Locate the cell with the specified text and output its [x, y] center coordinate. 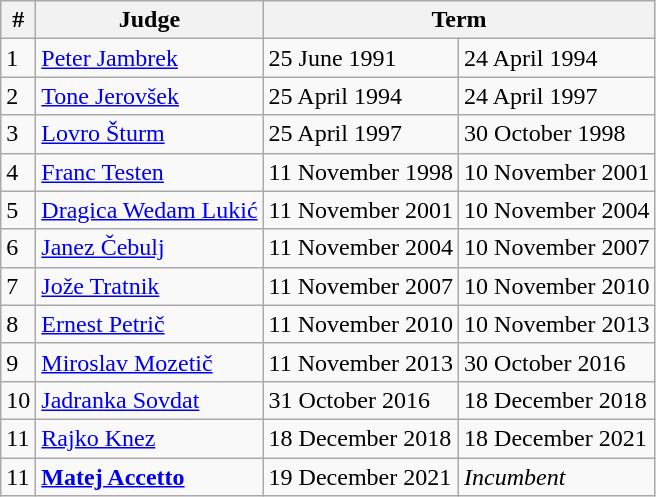
11 November 2010 [360, 324]
11 November 2004 [360, 248]
3 [18, 134]
30 October 2016 [557, 362]
Term [459, 20]
Jadranka Sovdat [150, 400]
Dragica Wedam Lukić [150, 210]
25 June 1991 [360, 58]
10 November 2010 [557, 286]
2 [18, 96]
Janez Čebulj [150, 248]
Miroslav Mozetič [150, 362]
30 October 1998 [557, 134]
Judge [150, 20]
10 November 2001 [557, 172]
19 December 2021 [360, 477]
9 [18, 362]
24 April 1997 [557, 96]
Ernest Petrič [150, 324]
10 November 2013 [557, 324]
10 November 2007 [557, 248]
Matej Accetto [150, 477]
# [18, 20]
31 October 2016 [360, 400]
25 April 1994 [360, 96]
Peter Jambrek [150, 58]
25 April 1997 [360, 134]
1 [18, 58]
18 December 2021 [557, 438]
11 November 2013 [360, 362]
7 [18, 286]
Franc Testen [150, 172]
Rajko Knez [150, 438]
8 [18, 324]
Lovro Šturm [150, 134]
11 November 2001 [360, 210]
10 [18, 400]
6 [18, 248]
10 November 2004 [557, 210]
4 [18, 172]
Tone Jerovšek [150, 96]
5 [18, 210]
Jože Tratnik [150, 286]
11 November 2007 [360, 286]
Incumbent [557, 477]
11 November 1998 [360, 172]
24 April 1994 [557, 58]
